Determine the (X, Y) coordinate at the center of the cell enclosing the given text.  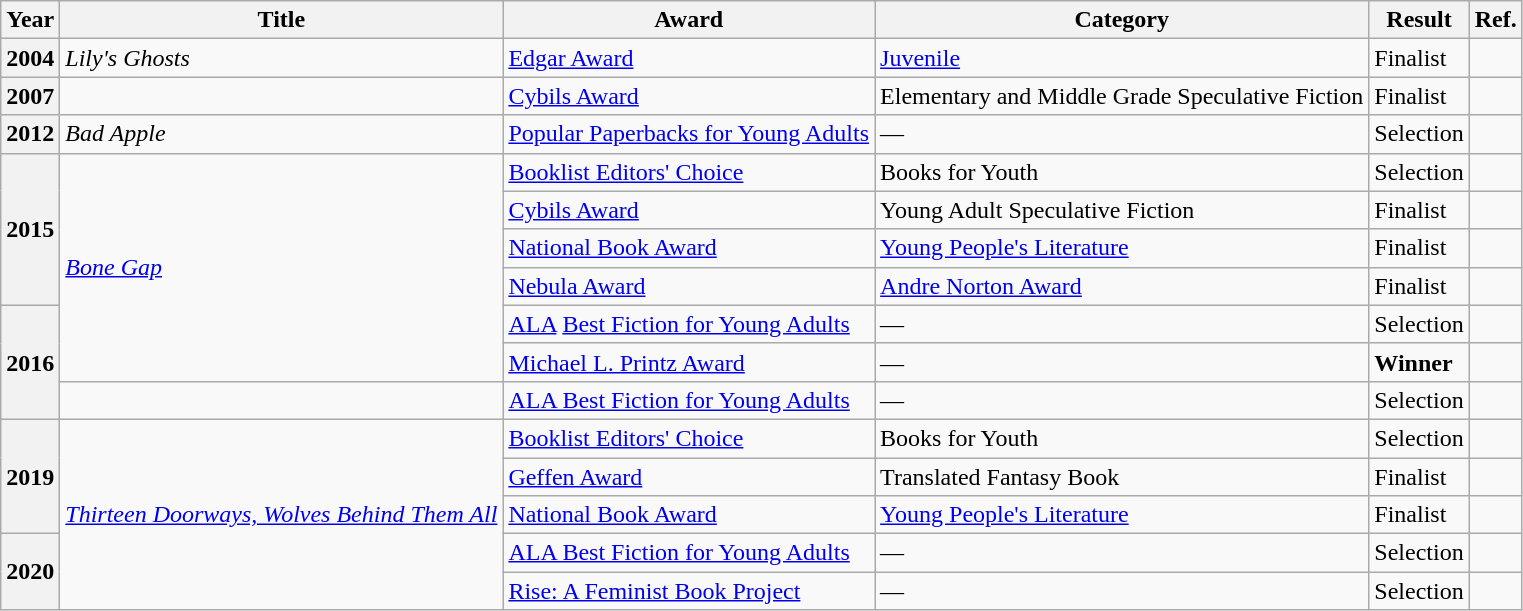
Young Adult Speculative Fiction (1122, 210)
Bad Apple (282, 134)
Popular Paperbacks for Young Adults (689, 134)
Ref. (1496, 20)
Winner (1419, 362)
2020 (30, 572)
Rise: A Feminist Book Project (689, 591)
Thirteen Doorways, Wolves Behind Them All (282, 514)
Title (282, 20)
Result (1419, 20)
Geffen Award (689, 477)
2004 (30, 58)
Edgar Award (689, 58)
2015 (30, 229)
Translated Fantasy Book (1122, 477)
Juvenile (1122, 58)
2012 (30, 134)
2007 (30, 96)
Category (1122, 20)
Nebula Award (689, 286)
Award (689, 20)
Michael L. Printz Award (689, 362)
2019 (30, 476)
Bone Gap (282, 267)
Elementary and Middle Grade Speculative Fiction (1122, 96)
2016 (30, 362)
Andre Norton Award (1122, 286)
Lily's Ghosts (282, 58)
Year (30, 20)
